Return [X, Y] of the center of cell containing provided text 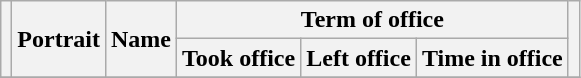
Took office [239, 58]
Name [140, 39]
Time in office [492, 58]
Term of office [373, 20]
Portrait [59, 39]
Left office [359, 58]
